Provide the (x, y) coordinate of the cell's center where the given text is located.  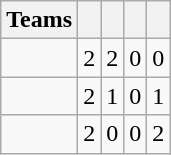
Teams (40, 20)
